Return the [x, y] coordinate for the center point of the cell that contains the specified text.  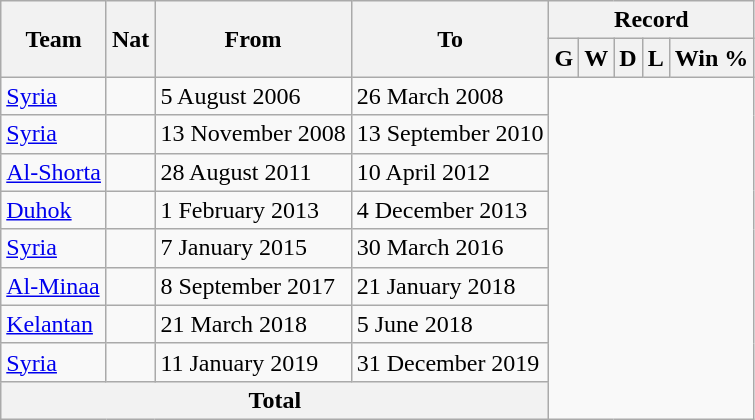
Kelantan [54, 324]
11 January 2019 [253, 362]
D [628, 58]
21 January 2018 [450, 286]
L [656, 58]
5 June 2018 [450, 324]
31 December 2019 [450, 362]
13 November 2008 [253, 134]
5 August 2006 [253, 96]
30 March 2016 [450, 248]
Nat [130, 39]
G [564, 58]
8 September 2017 [253, 286]
From [253, 39]
28 August 2011 [253, 172]
4 December 2013 [450, 210]
Record [652, 20]
13 September 2010 [450, 134]
Al-Shorta [54, 172]
21 March 2018 [253, 324]
7 January 2015 [253, 248]
Total [275, 400]
26 March 2008 [450, 96]
Team [54, 39]
Duhok [54, 210]
10 April 2012 [450, 172]
To [450, 39]
W [596, 58]
Win % [712, 58]
Al-Minaa [54, 286]
1 February 2013 [253, 210]
